Extract the (X, Y) coordinate from the center of the cell holding the provided text.  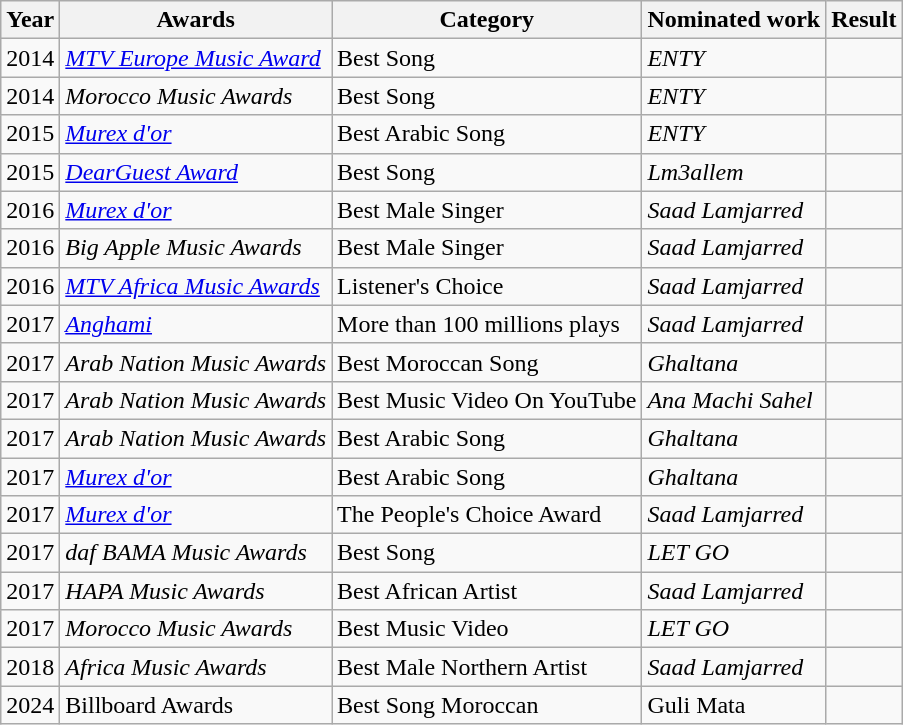
MTV Africa Music Awards (196, 286)
HAPA Music Awards (196, 591)
Best Music Video On YouTube (487, 400)
Anghami (196, 324)
Category (487, 20)
MTV Europe Music Award (196, 58)
Billboard Awards (196, 705)
Nominated work (734, 20)
Result (864, 20)
Best African Artist (487, 591)
Awards (196, 20)
Guli Mata (734, 705)
The People's Choice Award (487, 515)
Big Apple Music Awards (196, 248)
2024 (30, 705)
Best Music Video (487, 629)
Lm3allem (734, 172)
Year (30, 20)
More than 100 millions plays (487, 324)
2018 (30, 667)
Africa Music Awards (196, 667)
Best Male Northern Artist (487, 667)
Best Moroccan Song (487, 362)
Best Song Moroccan (487, 705)
daf BAMA Music Awards (196, 553)
Listener's Choice (487, 286)
DearGuest Award (196, 172)
Ana Machi Sahel (734, 400)
